Output the [x, y] coordinate of the center of the cell containing the given text.  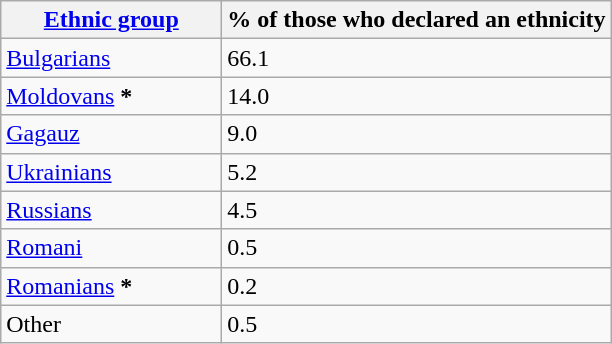
66.1 [416, 58]
Russians [112, 210]
Moldovans * [112, 96]
Other [112, 324]
14.0 [416, 96]
4.5 [416, 210]
Gagauz [112, 134]
Ethnic group [112, 20]
Bulgarians [112, 58]
0.2 [416, 286]
% of those who declared an ethnicity [416, 20]
Romani [112, 248]
Ukrainians [112, 172]
Romanians * [112, 286]
9.0 [416, 134]
5.2 [416, 172]
